Extract the (x, y) coordinate from the center of the cell holding the provided text.  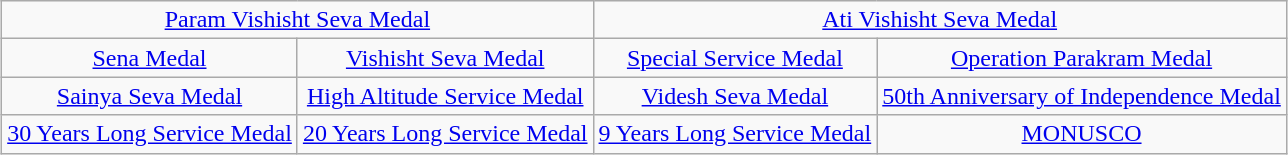
MONUSCO (1082, 134)
9 Years Long Service Medal (735, 134)
Vishisht Seva Medal (445, 58)
Special Service Medal (735, 58)
30 Years Long Service Medal (150, 134)
High Altitude Service Medal (445, 96)
Ati Vishisht Seva Medal (940, 20)
Operation Parakram Medal (1082, 58)
Sena Medal (150, 58)
50th Anniversary of Independence Medal (1082, 96)
20 Years Long Service Medal (445, 134)
Param Vishisht Seva Medal (298, 20)
Sainya Seva Medal (150, 96)
Videsh Seva Medal (735, 96)
